Output the (X, Y) coordinate of the center of the cell containing the given text.  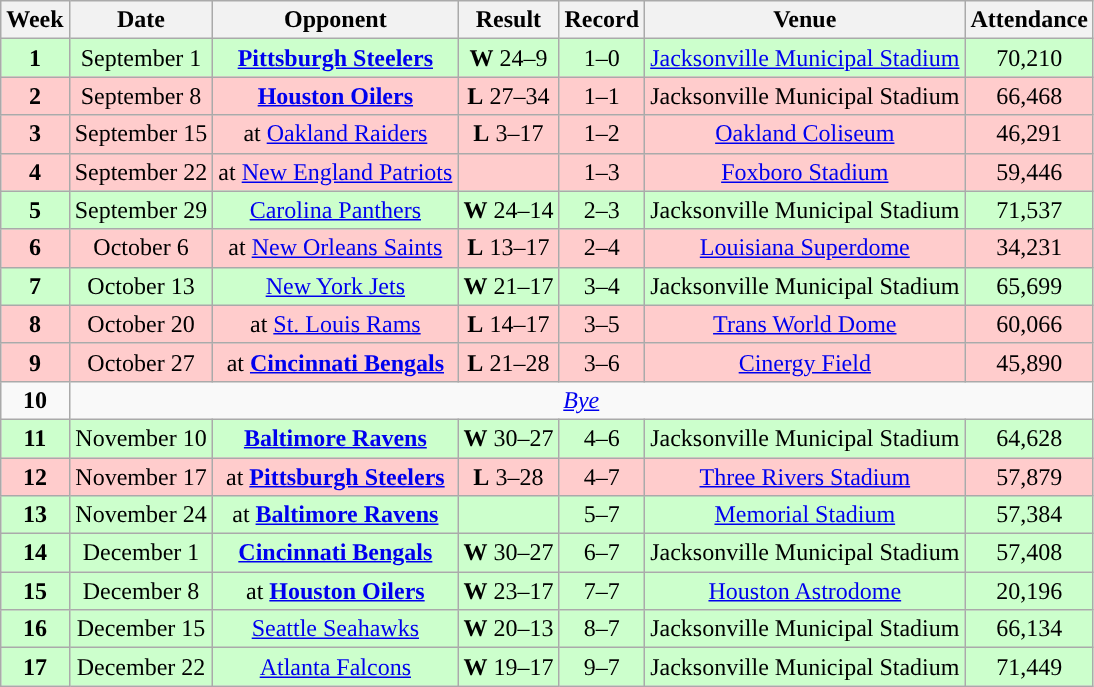
September 1 (141, 58)
September 15 (141, 134)
Memorial Stadium (805, 515)
45,890 (1029, 362)
1–2 (602, 134)
Foxboro Stadium (805, 172)
October 13 (141, 286)
Seattle Seahawks (336, 629)
7–7 (602, 591)
Attendance (1029, 20)
at Cincinnati Bengals (336, 362)
New York Jets (336, 286)
1–3 (602, 172)
8–7 (602, 629)
10 (35, 400)
December 1 (141, 553)
Oakland Coliseum (805, 134)
W 23–17 (508, 591)
66,468 (1029, 96)
Record (602, 20)
4–7 (602, 477)
November 24 (141, 515)
4 (35, 172)
at New England Patriots (336, 172)
1–0 (602, 58)
W 21–17 (508, 286)
5–7 (602, 515)
Opponent (336, 20)
71,449 (1029, 667)
6 (35, 248)
17 (35, 667)
November 17 (141, 477)
October 27 (141, 362)
W 19–17 (508, 667)
60,066 (1029, 324)
2 (35, 96)
L 13–17 (508, 248)
December 8 (141, 591)
at New Orleans Saints (336, 248)
W 24–9 (508, 58)
70,210 (1029, 58)
Pittsburgh Steelers (336, 58)
Cincinnati Bengals (336, 553)
34,231 (1029, 248)
Cinergy Field (805, 362)
3 (35, 134)
at Houston Oilers (336, 591)
2–3 (602, 210)
64,628 (1029, 438)
15 (35, 591)
W 20–13 (508, 629)
September 8 (141, 96)
Venue (805, 20)
L 3–17 (508, 134)
L 14–17 (508, 324)
59,446 (1029, 172)
9 (35, 362)
12 (35, 477)
20,196 (1029, 591)
13 (35, 515)
at Baltimore Ravens (336, 515)
46,291 (1029, 134)
Week (35, 20)
November 10 (141, 438)
Trans World Dome (805, 324)
8 (35, 324)
57,879 (1029, 477)
57,408 (1029, 553)
Three Rivers Stadium (805, 477)
16 (35, 629)
9–7 (602, 667)
Houston Oilers (336, 96)
Houston Astrodome (805, 591)
65,699 (1029, 286)
1–1 (602, 96)
Result (508, 20)
at Pittsburgh Steelers (336, 477)
11 (35, 438)
2–4 (602, 248)
14 (35, 553)
Date (141, 20)
71,537 (1029, 210)
December 15 (141, 629)
October 20 (141, 324)
L 27–34 (508, 96)
L 21–28 (508, 362)
September 22 (141, 172)
6–7 (602, 553)
at St. Louis Rams (336, 324)
7 (35, 286)
1 (35, 58)
Carolina Panthers (336, 210)
Atlanta Falcons (336, 667)
at Oakland Raiders (336, 134)
4–6 (602, 438)
W 24–14 (508, 210)
5 (35, 210)
3–5 (602, 324)
Baltimore Ravens (336, 438)
Bye (581, 400)
Louisiana Superdome (805, 248)
66,134 (1029, 629)
October 6 (141, 248)
57,384 (1029, 515)
3–4 (602, 286)
3–6 (602, 362)
December 22 (141, 667)
L 3–28 (508, 477)
September 29 (141, 210)
